Capture the cell that displays the provided text and extract its (X, Y) central coordinate. 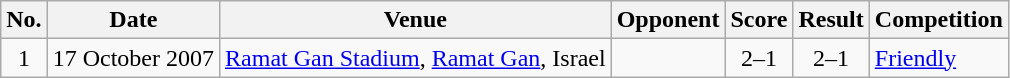
Score (759, 20)
Result (831, 20)
1 (24, 58)
No. (24, 20)
Venue (416, 20)
Ramat Gan Stadium, Ramat Gan, Israel (416, 58)
Opponent (668, 20)
Friendly (938, 58)
17 October 2007 (133, 58)
Competition (938, 20)
Date (133, 20)
